Identify which cell holds the provided text, then report its [X, Y] central coordinate. 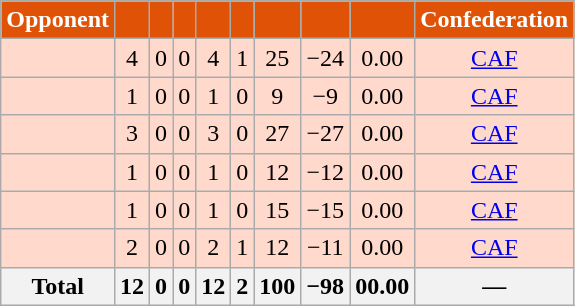
−24 [326, 58]
— [494, 286]
−12 [326, 172]
Confederation [494, 20]
27 [278, 134]
00.00 [382, 286]
25 [278, 58]
Total [58, 286]
−11 [326, 248]
100 [278, 286]
−27 [326, 134]
9 [278, 96]
−9 [326, 96]
Opponent [58, 20]
15 [278, 210]
−15 [326, 210]
−98 [326, 286]
